Scan for the cell matching the given text and deliver its [x, y] coordinate at center. 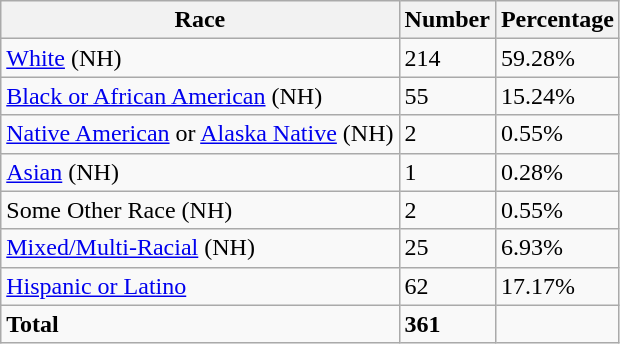
59.28% [557, 58]
0.28% [557, 172]
Asian (NH) [200, 172]
Hispanic or Latino [200, 286]
6.93% [557, 248]
Percentage [557, 20]
Total [200, 324]
25 [447, 248]
Black or African American (NH) [200, 96]
55 [447, 96]
White (NH) [200, 58]
15.24% [557, 96]
1 [447, 172]
361 [447, 324]
17.17% [557, 286]
Native American or Alaska Native (NH) [200, 134]
62 [447, 286]
Some Other Race (NH) [200, 210]
214 [447, 58]
Mixed/Multi-Racial (NH) [200, 248]
Number [447, 20]
Race [200, 20]
